Locate the cell with the specified text and output its [X, Y] center coordinate. 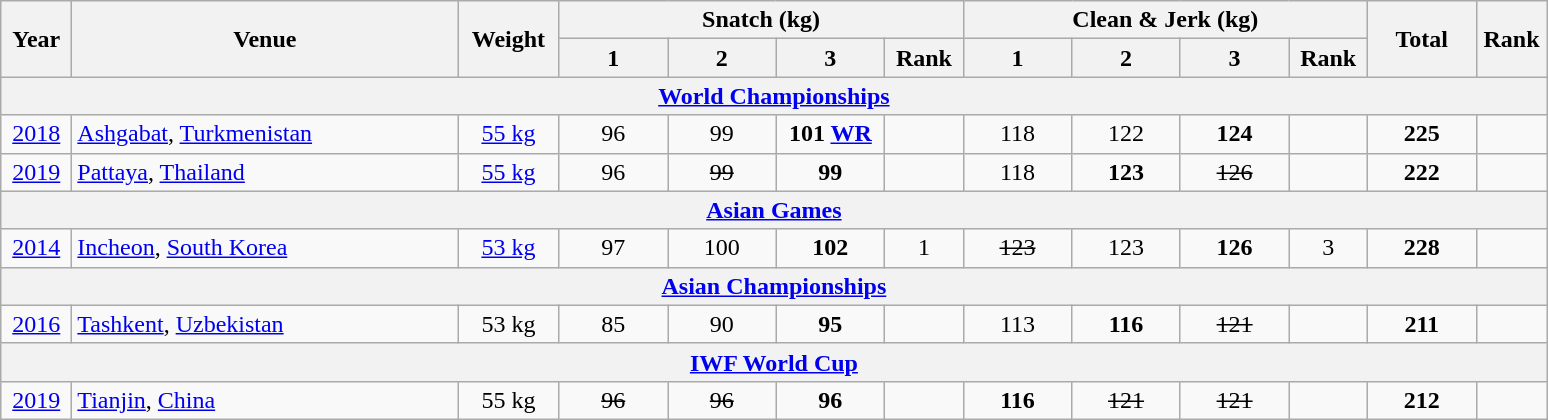
2014 [36, 248]
2018 [36, 134]
World Championships [774, 96]
Tianjin, China [265, 400]
Incheon, South Korea [265, 248]
211 [1422, 324]
Year [36, 39]
85 [614, 324]
102 [830, 248]
225 [1422, 134]
95 [830, 324]
Venue [265, 39]
122 [1126, 134]
Asian Games [774, 210]
212 [1422, 400]
97 [614, 248]
222 [1422, 172]
Clean & Jerk (kg) [1165, 20]
90 [722, 324]
Total [1422, 39]
113 [1018, 324]
Pattaya, Thailand [265, 172]
100 [722, 248]
101 WR [830, 134]
IWF World Cup [774, 362]
Tashkent, Uzbekistan [265, 324]
2016 [36, 324]
Asian Championships [774, 286]
Snatch (kg) [761, 20]
Ashgabat, Turkmenistan [265, 134]
Weight [508, 39]
124 [1234, 134]
228 [1422, 248]
